Identify which cell holds the provided text, then report its [X, Y] central coordinate. 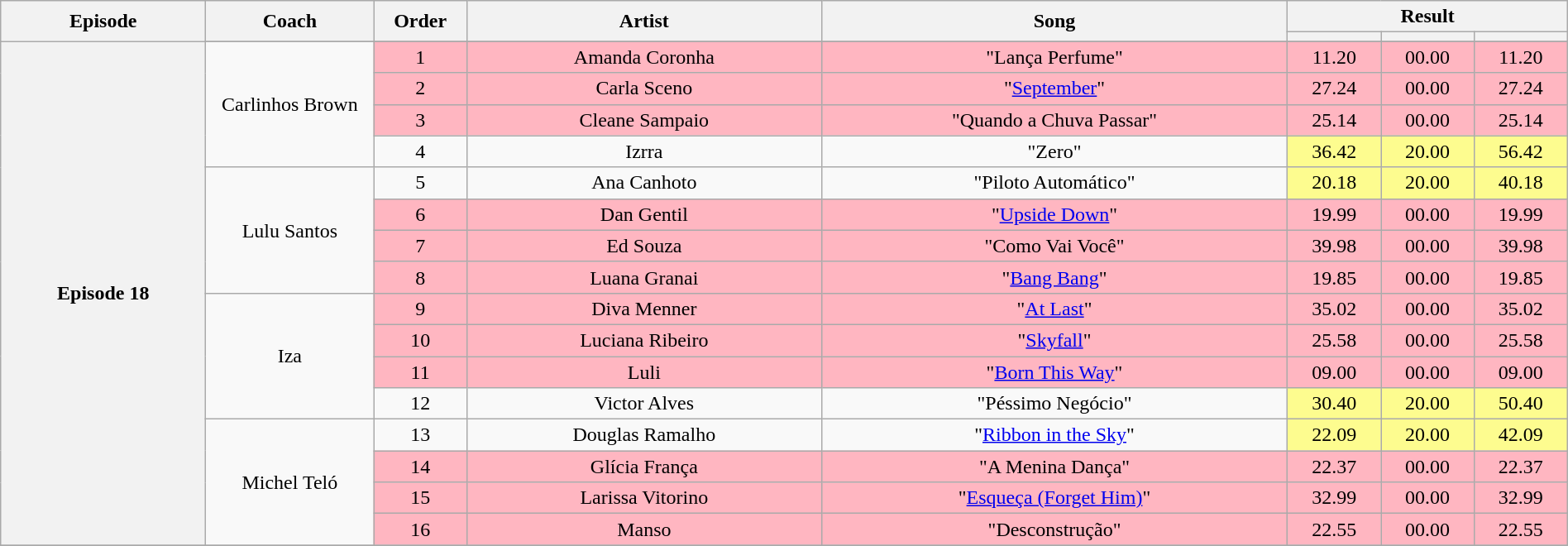
7 [420, 246]
"Lança Perfume" [1054, 57]
40.18 [1520, 183]
Episode [103, 22]
30.40 [1335, 404]
16 [420, 529]
Order [420, 22]
20.18 [1335, 183]
9 [420, 309]
Cleane Sampaio [645, 120]
3 [420, 120]
"Ribbon in the Sky" [1054, 435]
Carlinhos Brown [289, 104]
14 [420, 467]
Lulu Santos [289, 230]
4 [420, 151]
"Desconstrução" [1054, 529]
2 [420, 89]
Iza [289, 356]
50.40 [1520, 404]
10 [420, 340]
56.42 [1520, 151]
Ed Souza [645, 246]
Amanda Coronha [645, 57]
Izrra [645, 151]
Manso [645, 529]
Artist [645, 22]
Ana Canhoto [645, 183]
Result [1427, 17]
Glícia França [645, 467]
"A Menina Dança" [1054, 467]
"At Last" [1054, 309]
22.09 [1335, 435]
"Upside Down" [1054, 214]
"Piloto Automático" [1054, 183]
"Born This Way" [1054, 371]
Luana Granai [645, 277]
5 [420, 183]
"Zero" [1054, 151]
Diva Menner [645, 309]
"September" [1054, 89]
13 [420, 435]
Luciana Ribeiro [645, 340]
"Péssimo Negócio" [1054, 404]
15 [420, 498]
6 [420, 214]
8 [420, 277]
Michel Teló [289, 482]
12 [420, 404]
"Esqueça (Forget Him)" [1054, 498]
Victor Alves [645, 404]
Douglas Ramalho [645, 435]
"Bang Bang" [1054, 277]
"Como Vai Você" [1054, 246]
Carla Sceno [645, 89]
11 [420, 371]
Dan Gentil [645, 214]
"Quando a Chuva Passar" [1054, 120]
36.42 [1335, 151]
Larissa Vitorino [645, 498]
Luli [645, 371]
1 [420, 57]
Episode 18 [103, 293]
Coach [289, 22]
Song [1054, 22]
42.09 [1520, 435]
"Skyfall" [1054, 340]
